Capture the cell that displays the provided text and extract its [x, y] central coordinate. 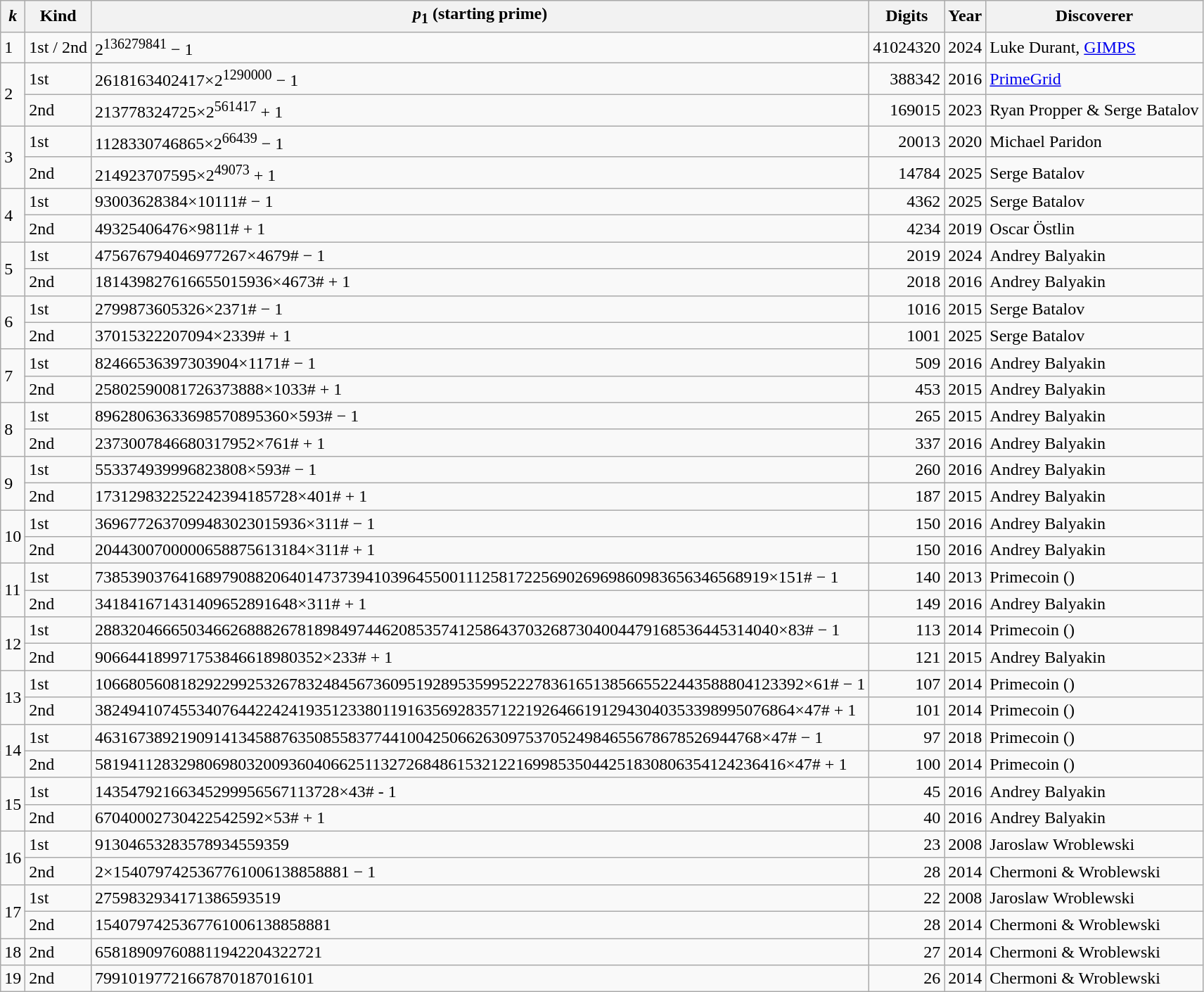
181439827616655015936×4673# + 1 [480, 282]
4362 [907, 202]
906644189971753846618980352×233# + 1 [480, 657]
k [13, 16]
337 [907, 443]
1001 [907, 336]
2044300700000658875613184×311# + 1 [480, 550]
22 [907, 898]
67040002730422542592×53# + 1 [480, 818]
11 [13, 590]
23 [907, 844]
113 [907, 630]
2×1540797425367761006138858881 − 1 [480, 871]
14 [13, 751]
2759832934171386593519 [480, 898]
49325406476×9811# + 1 [480, 229]
260 [907, 469]
475676794046977267×4679# − 1 [480, 255]
17 [13, 911]
4631673892190914134588763508558377441004250662630975370524984655678678526944768×47# − 1 [480, 737]
18 [13, 952]
16 [13, 858]
5819411283298069803200936040662511327268486153212216998535044251830806354124236416×47# + 1 [480, 764]
214923707595×249073 + 1 [480, 173]
658189097608811942204322721 [480, 952]
14354792166345299956567113728×43# - 1 [480, 791]
p1 (starting prime) [480, 16]
553374939996823808×593# − 1 [480, 469]
121 [907, 657]
14784 [907, 173]
3 [13, 158]
169015 [907, 110]
8 [13, 429]
2136279841 − 1 [480, 48]
73853903764168979088206401473739410396455001112581722569026969860983656346568919×151# − 1 [480, 577]
2373007846680317952×761# + 1 [480, 443]
12 [13, 644]
13 [13, 697]
82466536397303904×1171# − 1 [480, 362]
388342 [907, 79]
41024320 [907, 48]
Digits [907, 16]
106680560818292299253267832484567360951928953599522278361651385665522443588804123392×61# − 1 [480, 684]
19 [13, 979]
97 [907, 737]
10 [13, 537]
140 [907, 577]
Luke Durant, GIMPS [1094, 48]
187 [907, 497]
213778324725×2561417 + 1 [480, 110]
173129832252242394185728×401# + 1 [480, 497]
4 [13, 215]
Oscar Östlin [1094, 229]
1016 [907, 309]
453 [907, 389]
509 [907, 362]
25802590081726373888×1033# + 1 [480, 389]
93003628384×10111# − 1 [480, 202]
101 [907, 711]
15 [13, 804]
Kind [58, 16]
79910197721667870187016101 [480, 979]
40 [907, 818]
2020 [965, 142]
1128330746865×266439 − 1 [480, 142]
2023 [965, 110]
Ryan Propper & Serge Batalov [1094, 110]
91304653283578934559359 [480, 844]
4234 [907, 229]
288320466650346626888267818984974462085357412586437032687304004479168536445314040×83# − 1 [480, 630]
5 [13, 269]
6 [13, 322]
20013 [907, 142]
2013 [965, 577]
89628063633698570895360×593# − 1 [480, 416]
149 [907, 604]
341841671431409652891648×311# + 1 [480, 604]
27 [907, 952]
2 [13, 94]
Discoverer [1094, 16]
45 [907, 791]
2799873605326×2371# − 1 [480, 309]
107 [907, 684]
1 [13, 48]
9 [13, 483]
PrimeGrid [1094, 79]
1540797425367761006138858881 [480, 925]
2618163402417×21290000 − 1 [480, 79]
Michael Paridon [1094, 142]
26 [907, 979]
37015322207094×2339# + 1 [480, 336]
Year [965, 16]
265 [907, 416]
7 [13, 376]
3696772637099483023015936×311# − 1 [480, 523]
100 [907, 764]
38249410745534076442242419351233801191635692835712219264661912943040353398995076864×47# + 1 [480, 711]
1st / 2nd [58, 48]
